Scan for the cell matching the given text and deliver its (x, y) coordinate at center. 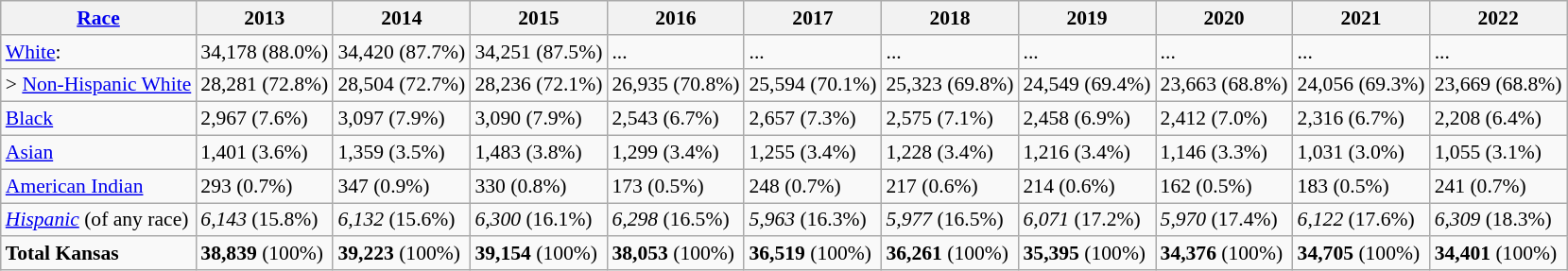
Black (98, 119)
2022 (1499, 18)
2016 (675, 18)
34,251 (87.5%) (539, 52)
2019 (1087, 18)
24,056 (69.3%) (1361, 85)
24,549 (69.4%) (1087, 85)
2020 (1225, 18)
2,967 (7.6%) (265, 119)
35,395 (100%) (1087, 254)
28,281 (72.8%) (265, 85)
34,705 (100%) (1361, 254)
6,309 (18.3%) (1499, 220)
34,401 (100%) (1499, 254)
1,255 (3.4%) (813, 153)
White: (98, 52)
25,323 (69.8%) (949, 85)
214 (0.6%) (1087, 186)
173 (0.5%) (675, 186)
2,316 (6.7%) (1361, 119)
Hispanic (of any race) (98, 220)
Race (98, 18)
6,300 (16.1%) (539, 220)
248 (0.7%) (813, 186)
2018 (949, 18)
5,970 (17.4%) (1225, 220)
2015 (539, 18)
2017 (813, 18)
> Non-Hispanic White (98, 85)
34,178 (88.0%) (265, 52)
23,663 (68.8%) (1225, 85)
38,839 (100%) (265, 254)
2,208 (6.4%) (1499, 119)
347 (0.9%) (401, 186)
162 (0.5%) (1225, 186)
26,935 (70.8%) (675, 85)
183 (0.5%) (1361, 186)
3,090 (7.9%) (539, 119)
23,669 (68.8%) (1499, 85)
2,575 (7.1%) (949, 119)
5,963 (16.3%) (813, 220)
6,071 (17.2%) (1087, 220)
Total Kansas (98, 254)
5,977 (16.5%) (949, 220)
241 (0.7%) (1499, 186)
1,055 (3.1%) (1499, 153)
25,594 (70.1%) (813, 85)
1,483 (3.8%) (539, 153)
1,031 (3.0%) (1361, 153)
34,420 (87.7%) (401, 52)
3,097 (7.9%) (401, 119)
330 (0.8%) (539, 186)
1,146 (3.3%) (1225, 153)
Asian (98, 153)
2021 (1361, 18)
1,401 (3.6%) (265, 153)
2,543 (6.7%) (675, 119)
2,412 (7.0%) (1225, 119)
36,261 (100%) (949, 254)
1,299 (3.4%) (675, 153)
28,504 (72.7%) (401, 85)
39,154 (100%) (539, 254)
2,657 (7.3%) (813, 119)
34,376 (100%) (1225, 254)
28,236 (72.1%) (539, 85)
American Indian (98, 186)
6,143 (15.8%) (265, 220)
293 (0.7%) (265, 186)
6,122 (17.6%) (1361, 220)
2013 (265, 18)
39,223 (100%) (401, 254)
6,132 (15.6%) (401, 220)
1,216 (3.4%) (1087, 153)
38,053 (100%) (675, 254)
2014 (401, 18)
36,519 (100%) (813, 254)
6,298 (16.5%) (675, 220)
217 (0.6%) (949, 186)
1,228 (3.4%) (949, 153)
2,458 (6.9%) (1087, 119)
1,359 (3.5%) (401, 153)
